Identify which cell holds the provided text, then report its (X, Y) central coordinate. 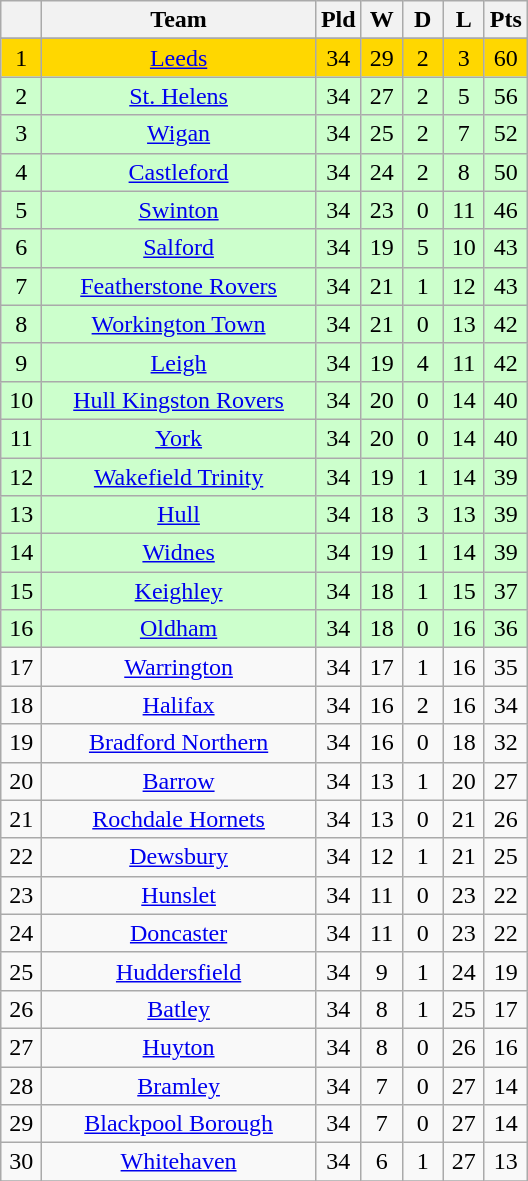
Widnes (179, 553)
Oldham (179, 629)
50 (506, 172)
37 (506, 591)
52 (506, 134)
Wigan (179, 134)
Doncaster (179, 933)
Featherstone Rovers (179, 286)
Wakefield Trinity (179, 477)
D (422, 20)
Dewsbury (179, 857)
Pld (338, 20)
Whitehaven (179, 1162)
Swinton (179, 210)
Workington Town (179, 324)
Leeds (179, 58)
Hunslet (179, 895)
Warrington (179, 667)
Salford (179, 248)
W (382, 20)
Halifax (179, 705)
St. Helens (179, 96)
60 (506, 58)
Hull Kingston Rovers (179, 400)
Barrow (179, 781)
36 (506, 629)
28 (22, 1085)
35 (506, 667)
Hull (179, 515)
Blackpool Borough (179, 1124)
Pts (506, 20)
York (179, 438)
Team (179, 20)
Keighley (179, 591)
46 (506, 210)
30 (22, 1162)
56 (506, 96)
Rochdale Hornets (179, 819)
L (464, 20)
Huyton (179, 1047)
32 (506, 743)
Batley (179, 1009)
Bramley (179, 1085)
Castleford (179, 172)
Leigh (179, 362)
Bradford Northern (179, 743)
Huddersfield (179, 971)
